Identify which cell holds the provided text, then report its (x, y) central coordinate. 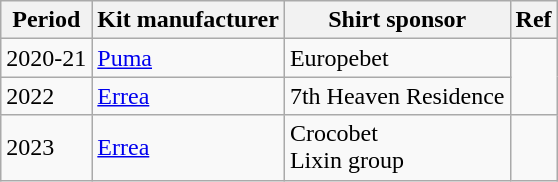
Period (46, 20)
7th Heaven Residence (397, 96)
Europebet (397, 58)
Puma (188, 58)
Kit manufacturer (188, 20)
2023 (46, 148)
CrocobetLixin group (397, 148)
2020-21 (46, 58)
Shirt sponsor (397, 20)
Ref (534, 20)
2022 (46, 96)
